Return [x, y] of the center of cell containing provided text 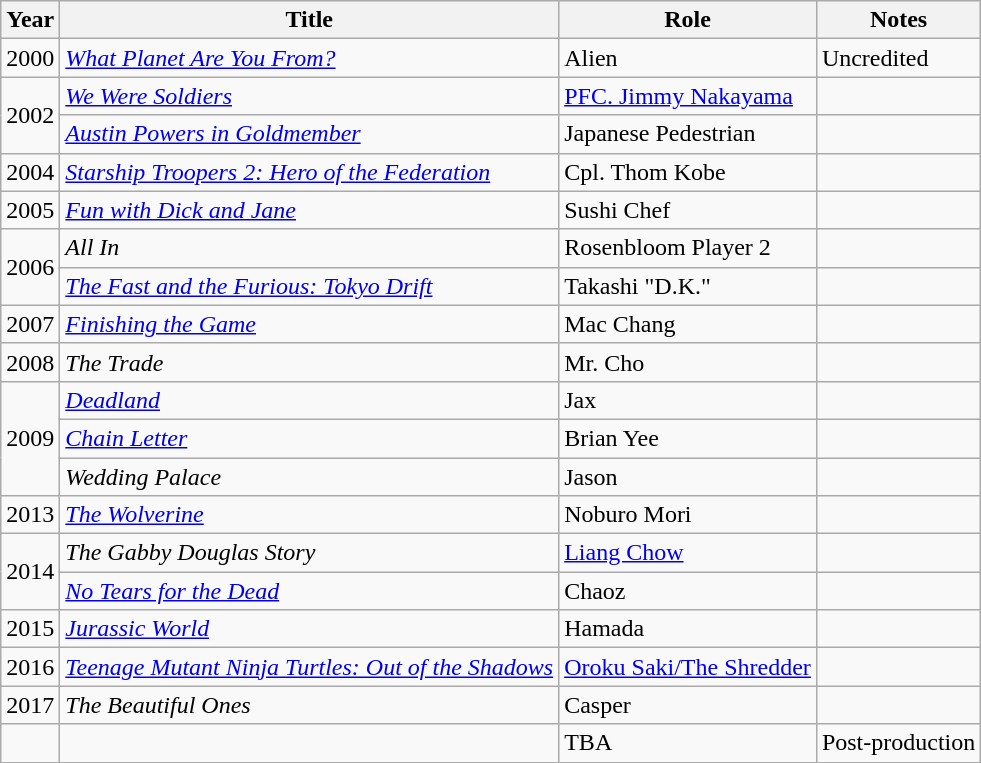
Finishing the Game [310, 324]
Sushi Chef [688, 210]
Noburo Mori [688, 515]
2008 [30, 362]
Year [30, 20]
2017 [30, 705]
Cpl. Thom Kobe [688, 172]
Notes [898, 20]
Post-production [898, 743]
Starship Troopers 2: Hero of the Federation [310, 172]
Role [688, 20]
Rosenbloom Player 2 [688, 248]
Jax [688, 400]
2005 [30, 210]
No Tears for the Dead [310, 591]
The Trade [310, 362]
Wedding Palace [310, 477]
2015 [30, 629]
2014 [30, 572]
Hamada [688, 629]
Alien [688, 58]
All In [310, 248]
2007 [30, 324]
The Fast and the Furious: Tokyo Drift [310, 286]
We Were Soldiers [310, 96]
TBA [688, 743]
2016 [30, 667]
2013 [30, 515]
Takashi "D.K." [688, 286]
Chaoz [688, 591]
Jason [688, 477]
Casper [688, 705]
Austin Powers in Goldmember [310, 134]
2006 [30, 267]
Chain Letter [310, 438]
Mac Chang [688, 324]
2002 [30, 115]
Oroku Saki/The Shredder [688, 667]
Uncredited [898, 58]
Teenage Mutant Ninja Turtles: Out of the Shadows [310, 667]
The Wolverine [310, 515]
Fun with Dick and Jane [310, 210]
2000 [30, 58]
Liang Chow [688, 553]
Brian Yee [688, 438]
Japanese Pedestrian [688, 134]
What Planet Are You From? [310, 58]
The Gabby Douglas Story [310, 553]
2009 [30, 438]
Deadland [310, 400]
Title [310, 20]
Mr. Cho [688, 362]
2004 [30, 172]
Jurassic World [310, 629]
The Beautiful Ones [310, 705]
PFC. Jimmy Nakayama [688, 96]
